Pinpoint the cell where the given text exists, returning its (x, y) midpoint coordinate. 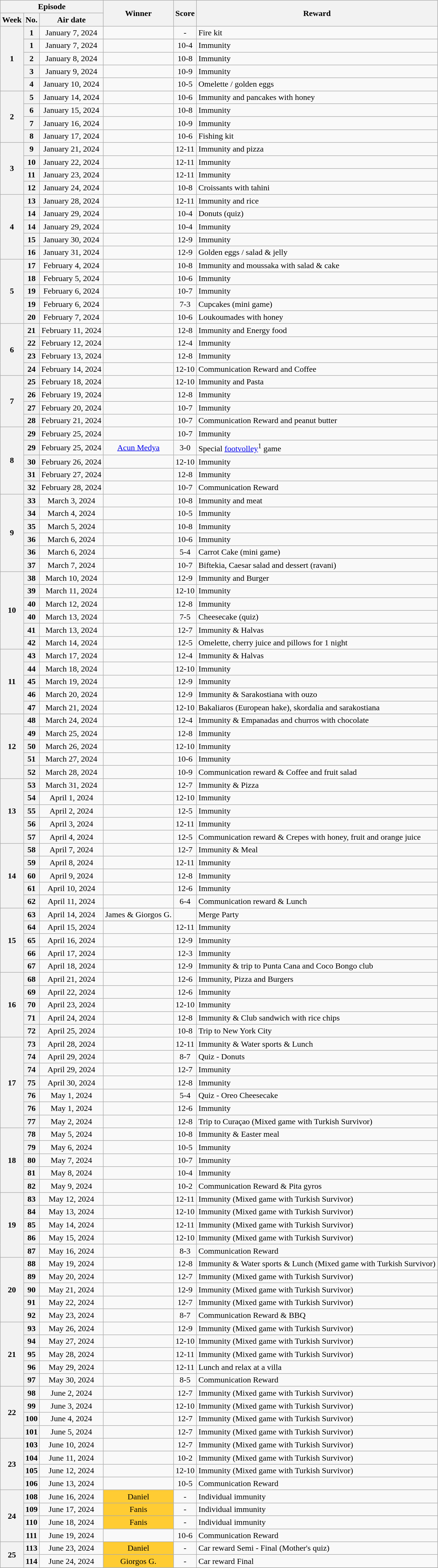
Omelette / golden eggs (317, 84)
January 17, 2024 (71, 136)
Communication Reward & Pita gyros (317, 1186)
101 (31, 1432)
March 18, 2024 (71, 668)
March 11, 2024 (71, 591)
June 12, 2024 (71, 1470)
Episode (52, 7)
47 (31, 708)
7-3 (185, 304)
January 9, 2024 (71, 71)
Lunch and relax at a villa (317, 1367)
April 7, 2024 (71, 850)
60 (31, 875)
Immunity & Meal (317, 850)
Immunity & Pizza (317, 785)
Fishing kit (317, 136)
39 (31, 591)
Car reward Semi - Final (Mother's quiz) (317, 1548)
April 16, 2024 (71, 940)
June 5, 2024 (71, 1432)
May 27, 2024 (71, 1341)
April 10, 2024 (71, 888)
97 (31, 1380)
Immunity and moussaka with salad & cake (317, 265)
26 (31, 395)
April 18, 2024 (71, 966)
Quiz - Donuts (317, 1057)
January 10, 2024 (71, 84)
June 17, 2024 (71, 1509)
111 (31, 1535)
Omelette, cherry juice and pillows for 1 night (317, 643)
Score (185, 13)
April 14, 2024 (71, 914)
February 5, 2024 (71, 278)
99 (31, 1406)
February 27, 2024 (71, 474)
February 20, 2024 (71, 408)
April 4, 2024 (71, 837)
Communication reward & Coffee and fruit salad (317, 772)
March 24, 2024 (71, 720)
Cupcakes (mini game) (317, 304)
March 26, 2024 (71, 746)
98 (31, 1393)
Immunity and Energy food (317, 330)
Communication reward & Crepes with honey, fruit and orange juice (317, 837)
67 (31, 966)
100 (31, 1419)
Reward (317, 13)
6-4 (185, 902)
March 7, 2024 (71, 565)
March 21, 2024 (71, 708)
7-5 (185, 617)
81 (31, 1173)
44 (31, 668)
71 (31, 1018)
52 (31, 772)
95 (31, 1354)
89 (31, 1276)
March 3, 2024 (71, 501)
68 (31, 979)
April 22, 2024 (71, 992)
88 (31, 1264)
46 (31, 695)
Week (12, 20)
61 (31, 888)
May 29, 2024 (71, 1367)
69 (31, 992)
April 11, 2024 (71, 902)
Immunity and pancakes with honey (317, 97)
Donuts (quiz) (317, 214)
Communication Reward and Coffee (317, 369)
55 (31, 811)
85 (31, 1225)
April 15, 2024 (71, 927)
79 (31, 1147)
May 20, 2024 (71, 1276)
86 (31, 1238)
106 (31, 1483)
June 4, 2024 (71, 1419)
Communication Reward and peanut butter (317, 421)
77 (31, 1121)
Immunity & Easter meal (317, 1134)
45 (31, 681)
87 (31, 1251)
Golden eggs / salad & jelly (317, 252)
April 8, 2024 (71, 863)
Winner (139, 13)
June 16, 2024 (71, 1496)
June 18, 2024 (71, 1522)
March 17, 2024 (71, 656)
Air date (71, 20)
February 26, 2024 (71, 461)
February 11, 2024 (71, 330)
January 24, 2024 (71, 188)
114 (31, 1561)
75 (31, 1082)
78 (31, 1134)
Immunity & Water sports & Lunch (317, 1044)
March 14, 2024 (71, 643)
April 30, 2024 (71, 1082)
31 (31, 474)
May 6, 2024 (71, 1147)
January 22, 2024 (71, 162)
8-3 (185, 1251)
Immunity, Pizza and Burgers (317, 979)
Cheesecake (quiz) (317, 617)
Quiz - Oreo Cheesecake (317, 1095)
June 13, 2024 (71, 1483)
May 7, 2024 (71, 1160)
56 (31, 824)
February 4, 2024 (71, 265)
May 2, 2024 (71, 1121)
Communication reward & Lunch (317, 902)
May 28, 2024 (71, 1354)
Immunity and Burger (317, 578)
No. (31, 20)
50 (31, 746)
Giorgos G. (139, 1561)
May 5, 2024 (71, 1134)
Croissants with tahini (317, 188)
30 (31, 461)
37 (31, 565)
May 13, 2024 (71, 1212)
April 2, 2024 (71, 811)
59 (31, 863)
May 15, 2024 (71, 1238)
35 (31, 526)
92 (31, 1316)
12-3 (185, 953)
113 (31, 1548)
March 10, 2024 (71, 578)
Immunity and pizza (317, 149)
Acun Medya (139, 448)
104 (31, 1458)
94 (31, 1341)
54 (31, 798)
May 9, 2024 (71, 1186)
June 10, 2024 (71, 1445)
80 (31, 1160)
66 (31, 953)
33 (31, 501)
38 (31, 578)
March 25, 2024 (71, 733)
34 (31, 513)
Bakaliaros (European hake), skordalia and sarakostiana (317, 708)
51 (31, 759)
April 23, 2024 (71, 1005)
Immunity & Club sandwich with rice chips (317, 1018)
May 21, 2024 (71, 1289)
April 9, 2024 (71, 875)
Carrot Cake (mini game) (317, 552)
27 (31, 408)
62 (31, 902)
January 8, 2024 (71, 58)
May 19, 2024 (71, 1264)
Immunity & Sarakostiana with ouzo (317, 695)
Immunity & trip to Punta Cana and Coco Bongo club (317, 966)
8-5 (185, 1380)
64 (31, 927)
April 24, 2024 (71, 1018)
41 (31, 630)
January 21, 2024 (71, 149)
3-0 (185, 448)
Trip to Curaçao (Mixed game with Turkish Survivor) (317, 1121)
43 (31, 656)
May 30, 2024 (71, 1380)
Immunity and meat (317, 501)
February 18, 2024 (71, 382)
February 21, 2024 (71, 421)
James & Giorgos G. (139, 914)
96 (31, 1367)
28 (31, 421)
82 (31, 1186)
65 (31, 940)
June 11, 2024 (71, 1458)
Biftekia, Caesar salad and dessert (ravani) (317, 565)
84 (31, 1212)
April 1, 2024 (71, 798)
January 23, 2024 (71, 175)
April 3, 2024 (71, 824)
June 19, 2024 (71, 1535)
March 4, 2024 (71, 513)
108 (31, 1496)
91 (31, 1302)
February 7, 2024 (71, 317)
Car reward Final (317, 1561)
Immunity and Pasta (317, 382)
Merge Party (317, 914)
57 (31, 837)
May 16, 2024 (71, 1251)
90 (31, 1289)
January 31, 2024 (71, 252)
Special footvolley1 game (317, 448)
48 (31, 720)
32 (31, 488)
May 14, 2024 (71, 1225)
53 (31, 785)
March 19, 2024 (71, 681)
February 14, 2024 (71, 369)
Fire kit (317, 33)
58 (31, 850)
72 (31, 1031)
February 28, 2024 (71, 488)
73 (31, 1044)
March 20, 2024 (71, 695)
January 16, 2024 (71, 123)
105 (31, 1470)
February 19, 2024 (71, 395)
Immunity & Empanadas and churros with chocolate (317, 720)
Communication Reward & BBQ (317, 1316)
Trip to New York City (317, 1031)
January 30, 2024 (71, 240)
June 3, 2024 (71, 1406)
February 12, 2024 (71, 343)
June 24, 2024 (71, 1561)
63 (31, 914)
Immunity and rice (317, 201)
May 23, 2024 (71, 1316)
March 31, 2024 (71, 785)
March 12, 2024 (71, 604)
May 26, 2024 (71, 1328)
February 13, 2024 (71, 356)
May 12, 2024 (71, 1199)
January 28, 2024 (71, 201)
83 (31, 1199)
April 17, 2024 (71, 953)
49 (31, 733)
109 (31, 1509)
70 (31, 1005)
May 22, 2024 (71, 1302)
March 5, 2024 (71, 526)
June 2, 2024 (71, 1393)
42 (31, 643)
April 25, 2024 (71, 1031)
January 14, 2024 (71, 97)
May 8, 2024 (71, 1173)
January 15, 2024 (71, 110)
April 28, 2024 (71, 1044)
Immunity & Water sports & Lunch (Mixed game with Turkish Survivor) (317, 1264)
March 27, 2024 (71, 759)
110 (31, 1522)
March 28, 2024 (71, 772)
93 (31, 1328)
April 21, 2024 (71, 979)
June 23, 2024 (71, 1548)
103 (31, 1445)
Loukoumades with honey (317, 317)
